Extract the (x, y) coordinate from the center of the cell holding the provided text.  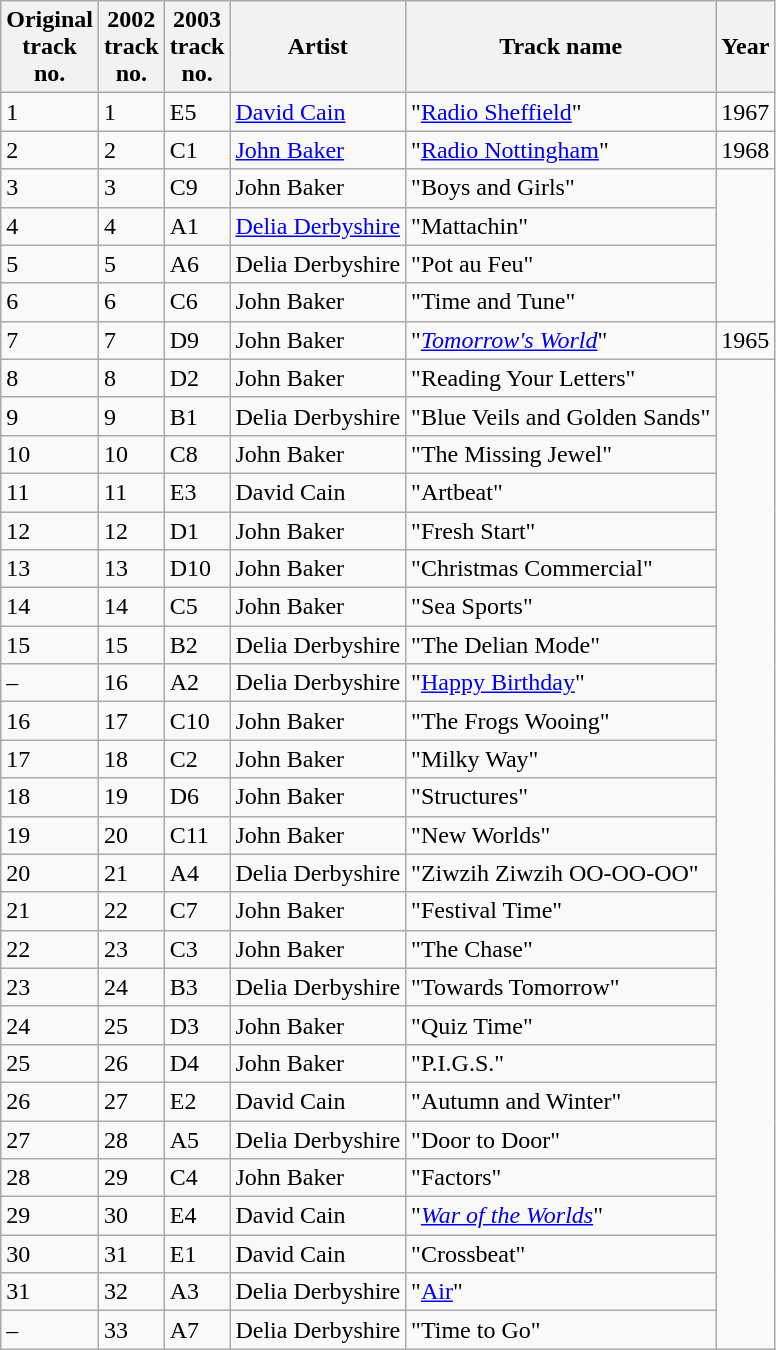
Artist (318, 47)
"Festival Time" (561, 911)
C11 (197, 835)
A4 (197, 873)
"Christmas Commercial" (561, 569)
1967 (746, 112)
2002 track no. (131, 47)
"New Worlds" (561, 835)
A2 (197, 683)
D9 (197, 340)
1965 (746, 340)
"Tomorrow's World" (561, 340)
"Blue Veils and Golden Sands" (561, 416)
B3 (197, 987)
"P.I.G.S." (561, 1063)
"Fresh Start" (561, 531)
"Time and Tune" (561, 302)
"Reading Your Letters" (561, 378)
1968 (746, 150)
"Happy Birthday" (561, 683)
C8 (197, 454)
"Ziwzih Ziwzih OO-OO-OO" (561, 873)
B1 (197, 416)
E1 (197, 1254)
"Factors" (561, 1178)
C6 (197, 302)
"Towards Tomorrow" (561, 987)
Year (746, 47)
E4 (197, 1216)
C4 (197, 1178)
"Crossbeat" (561, 1254)
D6 (197, 797)
D10 (197, 569)
B2 (197, 645)
"Radio Sheffield" (561, 112)
Track name (561, 47)
C7 (197, 911)
"Radio Nottingham" (561, 150)
E5 (197, 112)
E3 (197, 492)
"Artbeat" (561, 492)
"Quiz Time" (561, 1025)
"Autumn and Winter" (561, 1101)
C1 (197, 150)
"Door to Door" (561, 1139)
"Mattachin" (561, 226)
D2 (197, 378)
Original track no. (50, 47)
"Pot au Feu" (561, 264)
C10 (197, 721)
33 (131, 1330)
"The Missing Jewel" (561, 454)
"Structures" (561, 797)
"The Chase" (561, 949)
C2 (197, 759)
D1 (197, 531)
A1 (197, 226)
D4 (197, 1063)
C5 (197, 607)
C3 (197, 949)
"Sea Sports" (561, 607)
D3 (197, 1025)
"Milky Way" (561, 759)
A7 (197, 1330)
32 (131, 1292)
E2 (197, 1101)
A6 (197, 264)
A3 (197, 1292)
"Air" (561, 1292)
"War of the Worlds" (561, 1216)
A5 (197, 1139)
"Time to Go" (561, 1330)
C9 (197, 188)
"The Delian Mode" (561, 645)
"The Frogs Wooing" (561, 721)
2003 track no. (197, 47)
"Boys and Girls" (561, 188)
